Extract the (x, y) coordinate from the center of the cell holding the provided text.  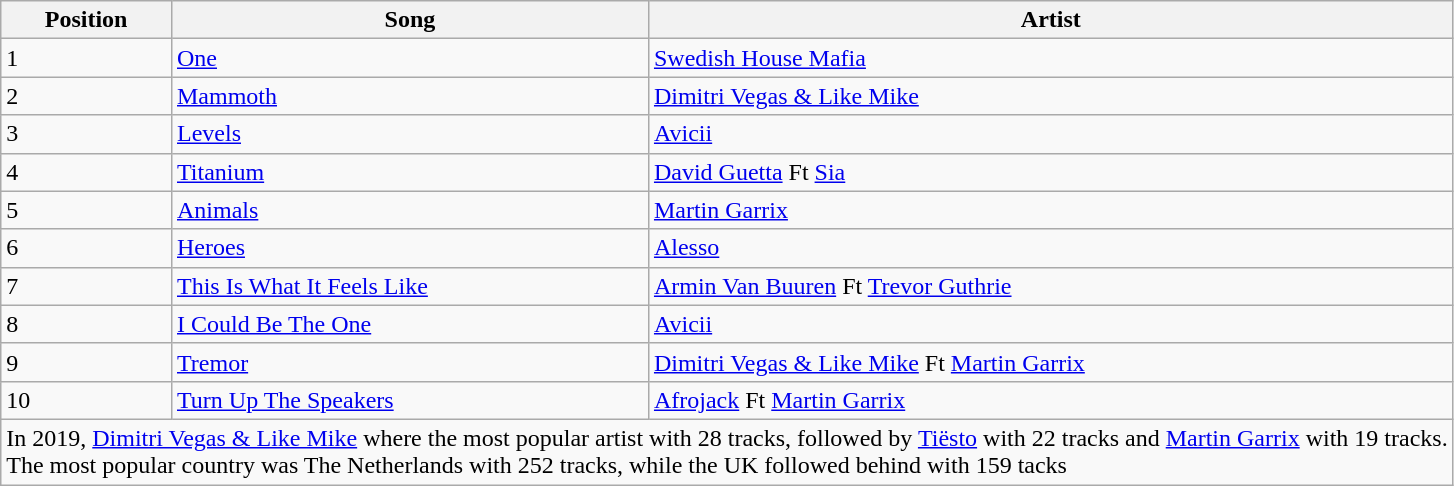
Mammoth (410, 96)
Titanium (410, 172)
Tremor (410, 362)
2 (86, 96)
Song (410, 20)
I Could Be The One (410, 324)
5 (86, 210)
One (410, 58)
Afrojack Ft Martin Garrix (1050, 400)
Animals (410, 210)
Position (86, 20)
Turn Up The Speakers (410, 400)
6 (86, 248)
7 (86, 286)
9 (86, 362)
Levels (410, 134)
This Is What It Feels Like (410, 286)
Artist (1050, 20)
Alesso (1050, 248)
David Guetta Ft Sia (1050, 172)
Dimitri Vegas & Like Mike Ft Martin Garrix (1050, 362)
1 (86, 58)
Heroes (410, 248)
Armin Van Buuren Ft Trevor Guthrie (1050, 286)
8 (86, 324)
Swedish House Mafia (1050, 58)
Dimitri Vegas & Like Mike (1050, 96)
Martin Garrix (1050, 210)
10 (86, 400)
3 (86, 134)
4 (86, 172)
